Determine the (X, Y) coordinate at the center of the cell enclosing the given text.  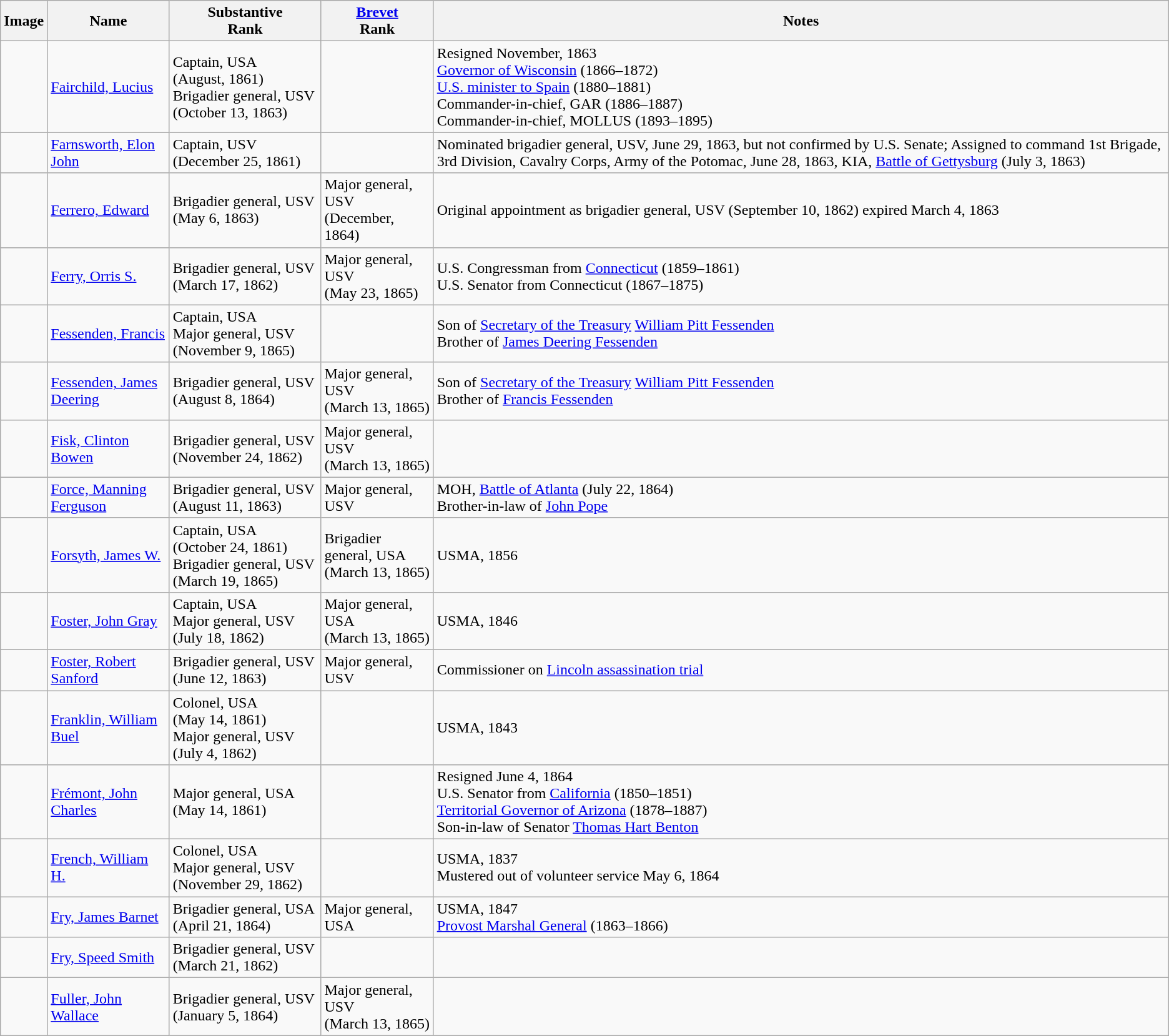
Brigadier general, USV(January 5, 1864) (245, 1007)
USMA, 1846 (801, 621)
Image (24, 21)
Brigadier general, USV(August 11, 1863) (245, 497)
USMA, 1847Provost Marshal General (1863–1866) (801, 917)
Commissioner on Lincoln assassination trial (801, 669)
Foster, John Gray (109, 621)
MOH, Battle of Atlanta (July 22, 1864)Brother-in-law of John Pope (801, 497)
Captain, USA(October 24, 1861)Brigadier general, USV(March 19, 1865) (245, 555)
Fairchild, Lucius (109, 87)
Farnsworth, Elon John (109, 152)
USMA, 1843 (801, 728)
USMA, 1837Mustered out of volunteer service May 6, 1864 (801, 868)
Fisk, Clinton Bowen (109, 448)
Son of Secretary of the Treasury William Pitt FessendenBrother of Francis Fessenden (801, 391)
Colonel, USA(May 14, 1861)Major general, USV(July 4, 1862) (245, 728)
Brigadier general, USA(March 13, 1865) (377, 555)
Fry, James Barnet (109, 917)
Son of Secretary of the Treasury William Pitt FessendenBrother of James Deering Fessenden (801, 333)
Notes (801, 21)
Major general, USA(March 13, 1865) (377, 621)
Major general, USA (377, 917)
Fuller, John Wallace (109, 1007)
Captain, USA(August, 1861)Brigadier general, USV(October 13, 1863) (245, 87)
Franklin, William Buel (109, 728)
Fessenden, Francis (109, 333)
USMA, 1856 (801, 555)
Ferry, Orris S. (109, 276)
Resigned June 4, 1864U.S. Senator from California (1850–1851)Territorial Governor of Arizona (1878–1887)Son-in-law of Senator Thomas Hart Benton (801, 802)
Original appointment as brigadier general, USV (September 10, 1862) expired March 4, 1863 (801, 210)
French, William H. (109, 868)
Forsyth, James W. (109, 555)
Major general, USV(December, 1864) (377, 210)
Brigadier general, USA(April 21, 1864) (245, 917)
Force, Manning Ferguson (109, 497)
Frémont, John Charles (109, 802)
Brigadier general, USV(August 8, 1864) (245, 391)
Brigadier general, USV(March 17, 1862) (245, 276)
Fessenden, James Deering (109, 391)
Brigadier general, USV(March 21, 1862) (245, 958)
Captain, USAMajor general, USV(July 18, 1862) (245, 621)
U.S. Congressman from Connecticut (1859–1861)U.S. Senator from Connecticut (1867–1875) (801, 276)
Fry, Speed Smith (109, 958)
Brigadier general, USV(May 6, 1863) (245, 210)
Major general, USA(May 14, 1861) (245, 802)
Brigadier general, USV(June 12, 1863) (245, 669)
Ferrero, Edward (109, 210)
Captain, USV (December 25, 1861) (245, 152)
Foster, Robert Sanford (109, 669)
Colonel, USAMajor general, USV(November 29, 1862) (245, 868)
SubstantiveRank (245, 21)
Name (109, 21)
Major general, USV(May 23, 1865) (377, 276)
Captain, USAMajor general, USV(November 9, 1865) (245, 333)
Brigadier general, USV(November 24, 1862) (245, 448)
BrevetRank (377, 21)
